Provide the [x, y] coordinate of the cell's center where the given text is located.  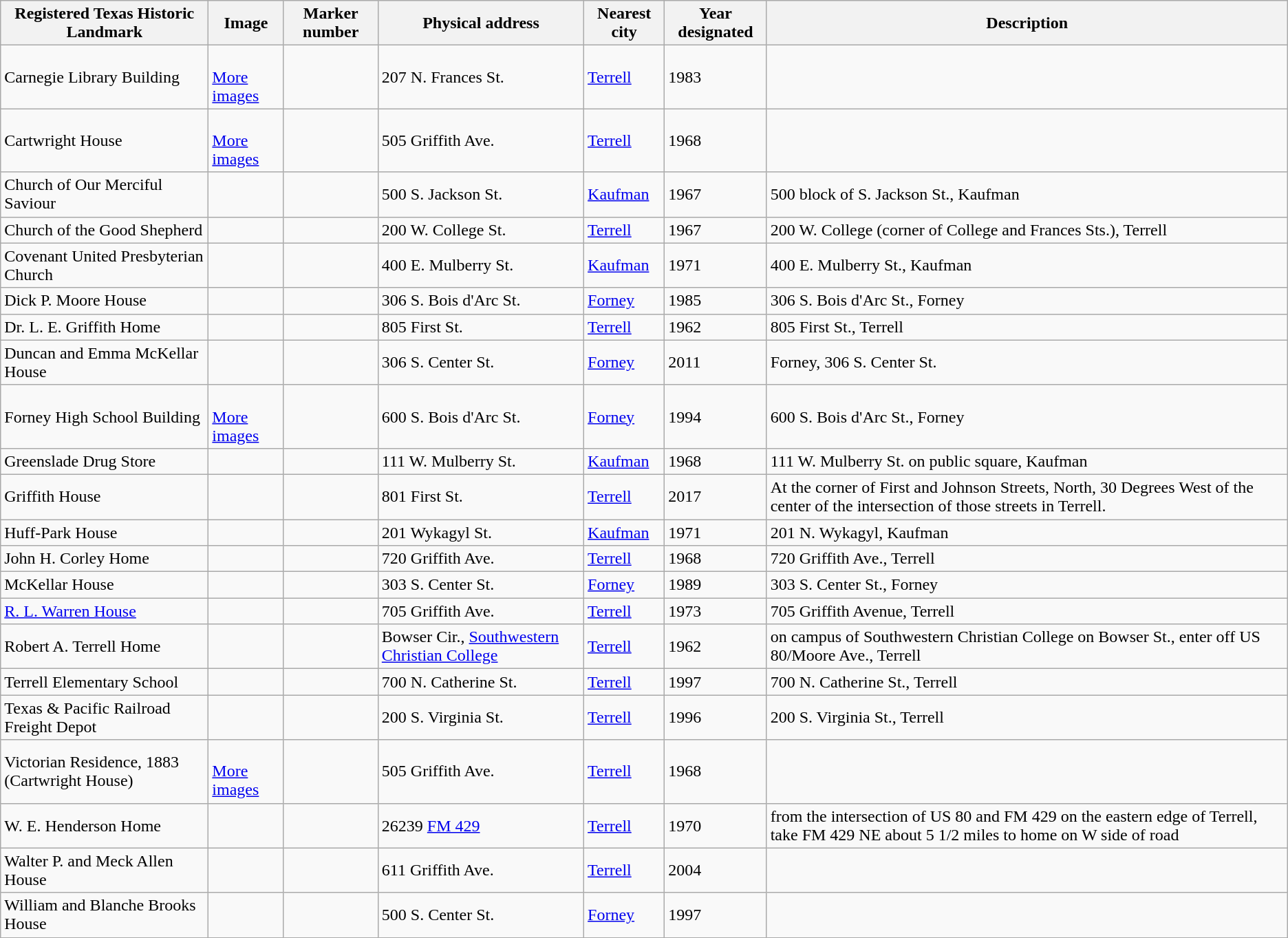
Dick P. Moore House [105, 301]
306 S. Bois d'Arc St., Forney [1027, 301]
500 S. Jackson St. [480, 194]
Physical address [480, 23]
Year designated [716, 23]
2017 [716, 497]
303 S. Center St. [480, 585]
Covenant United Presbyterian Church [105, 266]
1994 [716, 416]
805 First St., Terrell [1027, 327]
from the intersection of US 80 and FM 429 on the eastern edge of Terrell, take FM 429 NE about 5 1/2 miles to home on W side of road [1027, 826]
1983 [716, 77]
2004 [716, 870]
207 N. Frances St. [480, 77]
Description [1027, 23]
Church of the Good Shepherd [105, 230]
111 W. Mulberry St. on public square, Kaufman [1027, 461]
Griffith House [105, 497]
306 S. Center St. [480, 362]
201 Wykagyl St. [480, 532]
1973 [716, 611]
Duncan and Emma McKellar House [105, 362]
Registered Texas Historic Landmark [105, 23]
500 block of S. Jackson St., Kaufman [1027, 194]
on campus of Southwestern Christian College on Bowser St., enter off US 80/Moore Ave., Terrell [1027, 647]
1989 [716, 585]
200 W. College (corner of College and Frances Sts.), Terrell [1027, 230]
720 Griffith Ave. [480, 559]
303 S. Center St., Forney [1027, 585]
Nearest city [625, 23]
200 S. Virginia St., Terrell [1027, 717]
Robert A. Terrell Home [105, 647]
600 S. Bois d'Arc St., Forney [1027, 416]
Marker number [330, 23]
Greenslade Drug Store [105, 461]
1985 [716, 301]
Image [246, 23]
Victorian Residence, 1883 (Cartwright House) [105, 771]
400 E. Mulberry St. [480, 266]
At the corner of First and Johnson Streets, North, 30 Degrees West of the center of the intersection of those streets in Terrell. [1027, 497]
805 First St. [480, 327]
W. E. Henderson Home [105, 826]
Walter P. and Meck Allen House [105, 870]
Forney High School Building [105, 416]
Huff-Park House [105, 532]
R. L. Warren House [105, 611]
1996 [716, 717]
26239 FM 429 [480, 826]
705 Griffith Ave. [480, 611]
400 E. Mulberry St., Kaufman [1027, 266]
200 W. College St. [480, 230]
John H. Corley Home [105, 559]
Carnegie Library Building [105, 77]
Terrell Elementary School [105, 682]
600 S. Bois d'Arc St. [480, 416]
2011 [716, 362]
611 Griffith Ave. [480, 870]
801 First St. [480, 497]
Church of Our Merciful Saviour [105, 194]
500 S. Center St. [480, 915]
700 N. Catherine St., Terrell [1027, 682]
Texas & Pacific Railroad Freight Depot [105, 717]
201 N. Wykagyl, Kaufman [1027, 532]
700 N. Catherine St. [480, 682]
705 Griffith Avenue, Terrell [1027, 611]
Forney, 306 S. Center St. [1027, 362]
William and Blanche Brooks House [105, 915]
720 Griffith Ave., Terrell [1027, 559]
McKellar House [105, 585]
Bowser Cir., Southwestern Christian College [480, 647]
111 W. Mulberry St. [480, 461]
Cartwright House [105, 140]
200 S. Virginia St. [480, 717]
1970 [716, 826]
306 S. Bois d'Arc St. [480, 301]
Dr. L. E. Griffith Home [105, 327]
